Find where the given text appears and provide that cell's center as [X, Y] coordinate. 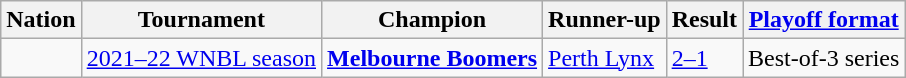
Champion [432, 20]
Tournament [201, 20]
Playoff format [824, 20]
2021–22 WNBL season [201, 58]
Best-of-3 series [824, 58]
Runner-up [605, 20]
Result [704, 20]
Nation [41, 20]
Melbourne Boomers [432, 58]
2–1 [704, 58]
Perth Lynx [605, 58]
